Scan for the cell matching the given text and deliver its (X, Y) coordinate at center. 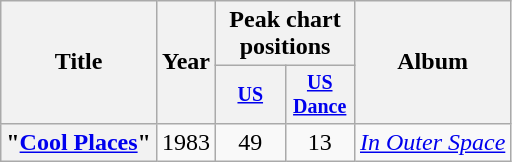
Title (79, 62)
Year (186, 62)
1983 (186, 142)
In Outer Space (432, 142)
US (250, 94)
US Dance (320, 94)
49 (250, 142)
Album (432, 62)
Peak chart positions (286, 34)
"Cool Places" (79, 142)
13 (320, 142)
